Find where the given text appears and provide that cell's center as (X, Y) coordinate. 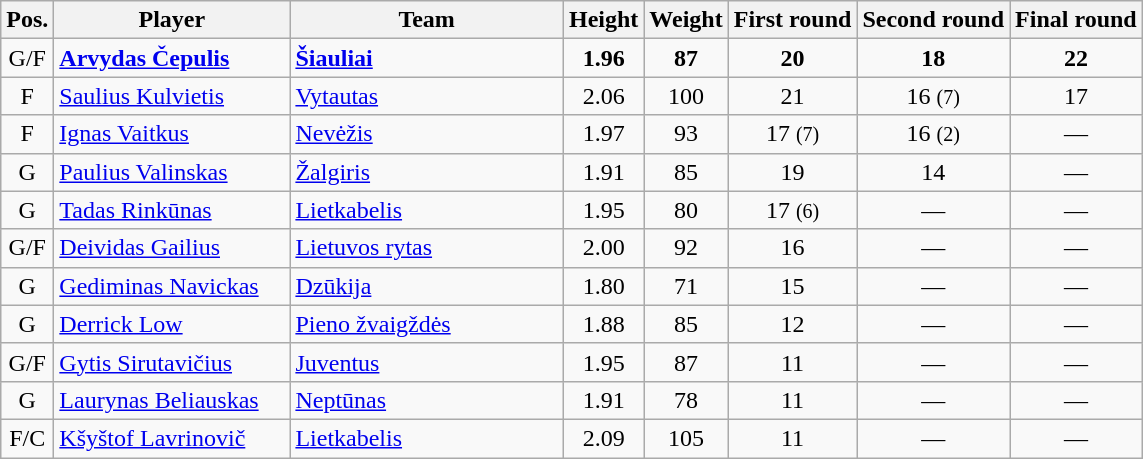
Paulius Valinskas (172, 172)
Laurynas Beliauskas (172, 400)
17 (1076, 96)
Team (427, 20)
21 (792, 96)
71 (686, 286)
17 (7) (792, 134)
1.96 (603, 58)
Žalgiris (427, 172)
12 (792, 324)
2.06 (603, 96)
Saulius Kulvietis (172, 96)
Vytautas (427, 96)
2.09 (603, 438)
First round (792, 20)
F/C (28, 438)
Gytis Sirutavičius (172, 362)
17 (6) (792, 210)
Lietuvos rytas (427, 248)
Nevėžis (427, 134)
Tadas Rinkūnas (172, 210)
93 (686, 134)
Player (172, 20)
16 (792, 248)
Second round (934, 20)
Weight (686, 20)
Deividas Gailius (172, 248)
Kšyštof Lavrinovič (172, 438)
105 (686, 438)
Final round (1076, 20)
2.00 (603, 248)
92 (686, 248)
15 (792, 286)
16 (2) (934, 134)
1.88 (603, 324)
78 (686, 400)
14 (934, 172)
Juventus (427, 362)
100 (686, 96)
1.80 (603, 286)
Pos. (28, 20)
Gediminas Navickas (172, 286)
Ignas Vaitkus (172, 134)
Šiauliai (427, 58)
18 (934, 58)
Height (603, 20)
20 (792, 58)
Pieno žvaigždės (427, 324)
80 (686, 210)
Derrick Low (172, 324)
16 (7) (934, 96)
1.97 (603, 134)
22 (1076, 58)
Neptūnas (427, 400)
Dzūkija (427, 286)
Arvydas Čepulis (172, 58)
19 (792, 172)
